For the text-containing cell, return its midpoint in (x, y) coordinate format. 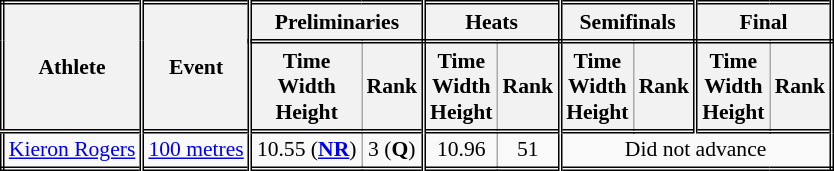
10.96 (461, 150)
51 (529, 150)
Did not advance (696, 150)
Kieron Rogers (72, 150)
Final (764, 22)
3 (Q) (393, 150)
100 metres (196, 150)
Semifinals (628, 22)
Athlete (72, 67)
Event (196, 67)
Preliminaries (336, 22)
10.55 (NR) (306, 150)
Heats (492, 22)
